Scan for the cell matching the given text and deliver its (x, y) coordinate at center. 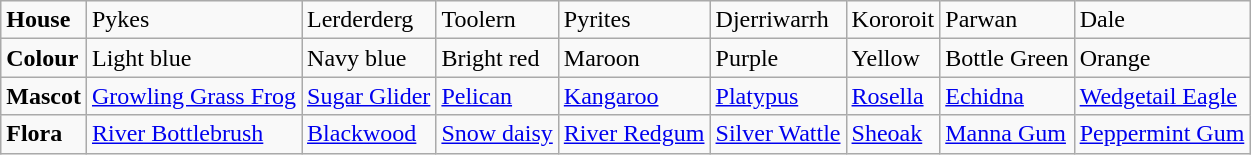
Parwan (1007, 20)
Kororoit (893, 20)
Sheoak (893, 134)
Navy blue (369, 58)
Maroon (634, 58)
Echidna (1007, 96)
Colour (44, 58)
Pelican (497, 96)
Peppermint Gum (1162, 134)
Blackwood (369, 134)
Silver Wattle (778, 134)
Mascot (44, 96)
Bottle Green (1007, 58)
Kangaroo (634, 96)
River Bottlebrush (194, 134)
Yellow (893, 58)
Wedgetail Eagle (1162, 96)
Light blue (194, 58)
Toolern (497, 20)
Pykes (194, 20)
Bright red (497, 58)
Djerriwarrh (778, 20)
Orange (1162, 58)
Platypus (778, 96)
House (44, 20)
Lerderderg (369, 20)
Growling Grass Frog (194, 96)
Manna Gum (1007, 134)
Sugar Glider (369, 96)
Dale (1162, 20)
Purple (778, 58)
Pyrites (634, 20)
River Redgum (634, 134)
Snow daisy (497, 134)
Flora (44, 134)
Rosella (893, 96)
